From the cell containing the given text, extract its center point as (x, y) coordinate. 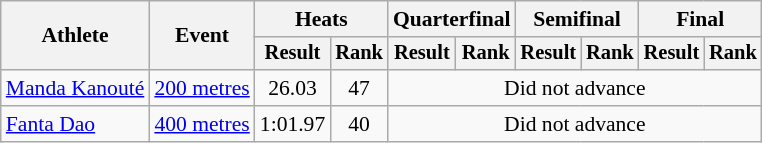
26.03 (292, 88)
40 (359, 124)
Heats (322, 19)
Quarterfinal (452, 19)
Athlete (76, 36)
1:01.97 (292, 124)
47 (359, 88)
Fanta Dao (76, 124)
200 metres (202, 88)
Manda Kanouté (76, 88)
Semifinal (578, 19)
Event (202, 36)
Final (700, 19)
400 metres (202, 124)
